Provide the [X, Y] coordinate of the cell's center where the given text is located.  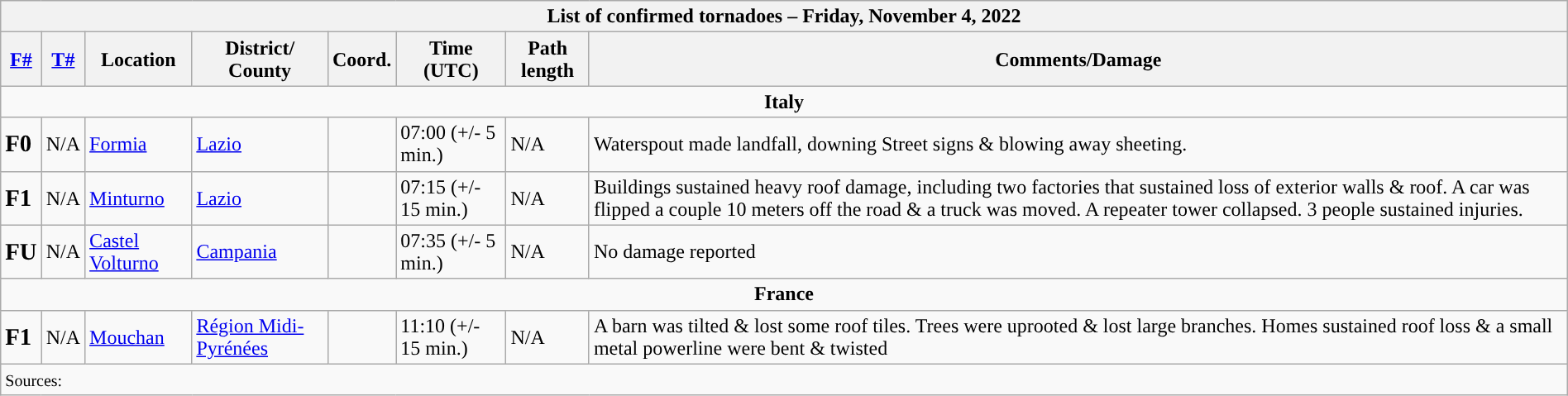
11:10 (+/- 15 min.) [452, 337]
Campania [260, 251]
Waterspout made landfall, downing Street signs & blowing away sheeting. [1078, 144]
Location [139, 60]
Minturno [139, 198]
Région Midi-Pyrénées [260, 337]
07:35 (+/- 5 min.) [452, 251]
Comments/Damage [1078, 60]
F# [22, 60]
Time (UTC) [452, 60]
Coord. [361, 60]
FU [22, 251]
No damage reported [1078, 251]
Mouchan [139, 337]
07:15 (+/- 15 min.) [452, 198]
Castel Volturno [139, 251]
Path length [547, 60]
F0 [22, 144]
Formia [139, 144]
Sources: [784, 379]
France [784, 294]
T# [63, 60]
07:00 (+/- 5 min.) [452, 144]
District/County [260, 60]
Italy [784, 102]
List of confirmed tornadoes – Friday, November 4, 2022 [784, 17]
